Pinpoint the cell where the given text exists, returning its (X, Y) midpoint coordinate. 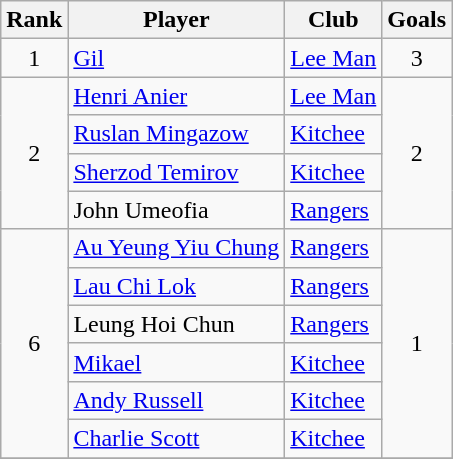
Mikael (176, 362)
Sherzod Temirov (176, 172)
Au Yeung Yiu Chung (176, 248)
Ruslan Mingazow (176, 134)
Club (334, 20)
Goals (417, 20)
Andy Russell (176, 400)
3 (417, 58)
John Umeofia (176, 210)
Gil (176, 58)
Charlie Scott (176, 438)
Leung Hoi Chun (176, 324)
Player (176, 20)
Rank (34, 20)
Lau Chi Lok (176, 286)
6 (34, 343)
Henri Anier (176, 96)
